Find where the given text appears and provide that cell's center as (X, Y) coordinate. 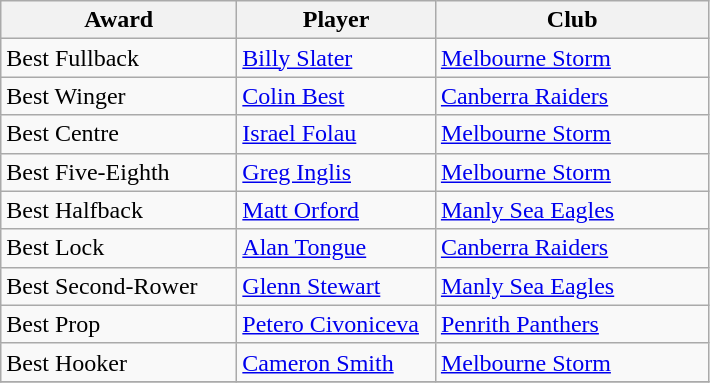
Best Five-Eighth (119, 172)
Israel Folau (336, 134)
Alan Tongue (336, 248)
Glenn Stewart (336, 286)
Best Hooker (119, 362)
Petero Civoniceva (336, 324)
Cameron Smith (336, 362)
Matt Orford (336, 210)
Award (119, 20)
Club (572, 20)
Billy Slater (336, 58)
Colin Best (336, 96)
Best Prop (119, 324)
Best Centre (119, 134)
Greg Inglis (336, 172)
Best Lock (119, 248)
Best Fullback (119, 58)
Best Halfback (119, 210)
Penrith Panthers (572, 324)
Best Winger (119, 96)
Player (336, 20)
Best Second-Rower (119, 286)
